Output the (X, Y) coordinate of the center of the cell containing the given text.  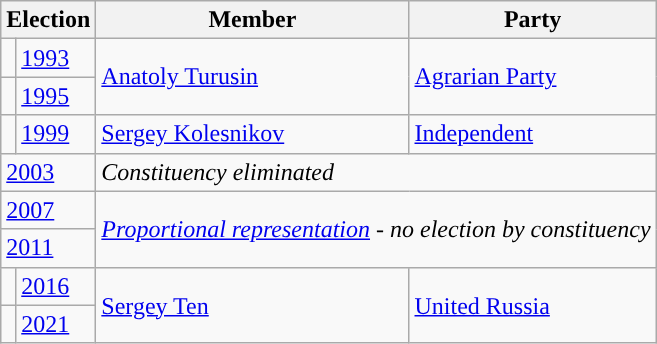
Constituency eliminated (376, 172)
2007 (48, 210)
1999 (56, 134)
Proportional representation - no election by constituency (376, 229)
Party (532, 20)
Anatoly Turusin (252, 77)
2016 (56, 286)
Sergey Ten (252, 305)
United Russia (532, 305)
2011 (48, 248)
Member (252, 20)
Independent (532, 134)
Sergey Kolesnikov (252, 134)
Election (48, 20)
1995 (56, 96)
2021 (56, 324)
Agrarian Party (532, 77)
2003 (48, 172)
1993 (56, 58)
